Return the [X, Y] coordinate for the center point of the cell that contains the specified text.  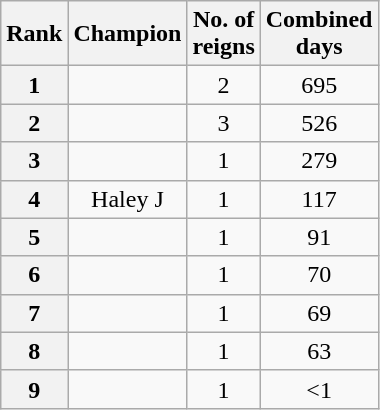
4 [34, 199]
63 [319, 351]
70 [319, 275]
117 [319, 199]
695 [319, 85]
8 [34, 351]
Champion [128, 34]
5 [34, 237]
7 [34, 313]
Rank [34, 34]
69 [319, 313]
526 [319, 123]
Haley J [128, 199]
No. ofreigns [224, 34]
279 [319, 161]
9 [34, 389]
91 [319, 237]
6 [34, 275]
Combineddays [319, 34]
<1 [319, 389]
